Provide the [x, y] coordinate of the cell's center where the given text is located.  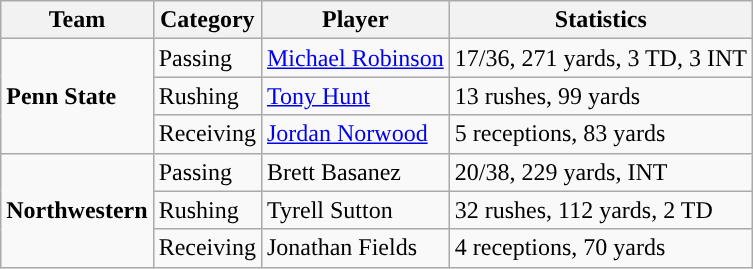
Statistics [600, 20]
Team [77, 20]
Jordan Norwood [355, 134]
5 receptions, 83 yards [600, 134]
Tony Hunt [355, 96]
13 rushes, 99 yards [600, 96]
Michael Robinson [355, 58]
4 receptions, 70 yards [600, 248]
20/38, 229 yards, INT [600, 172]
17/36, 271 yards, 3 TD, 3 INT [600, 58]
Tyrell Sutton [355, 210]
Penn State [77, 96]
Jonathan Fields [355, 248]
Northwestern [77, 210]
Category [207, 20]
Brett Basanez [355, 172]
Player [355, 20]
32 rushes, 112 yards, 2 TD [600, 210]
